From the cell containing the given text, extract its center point as [x, y] coordinate. 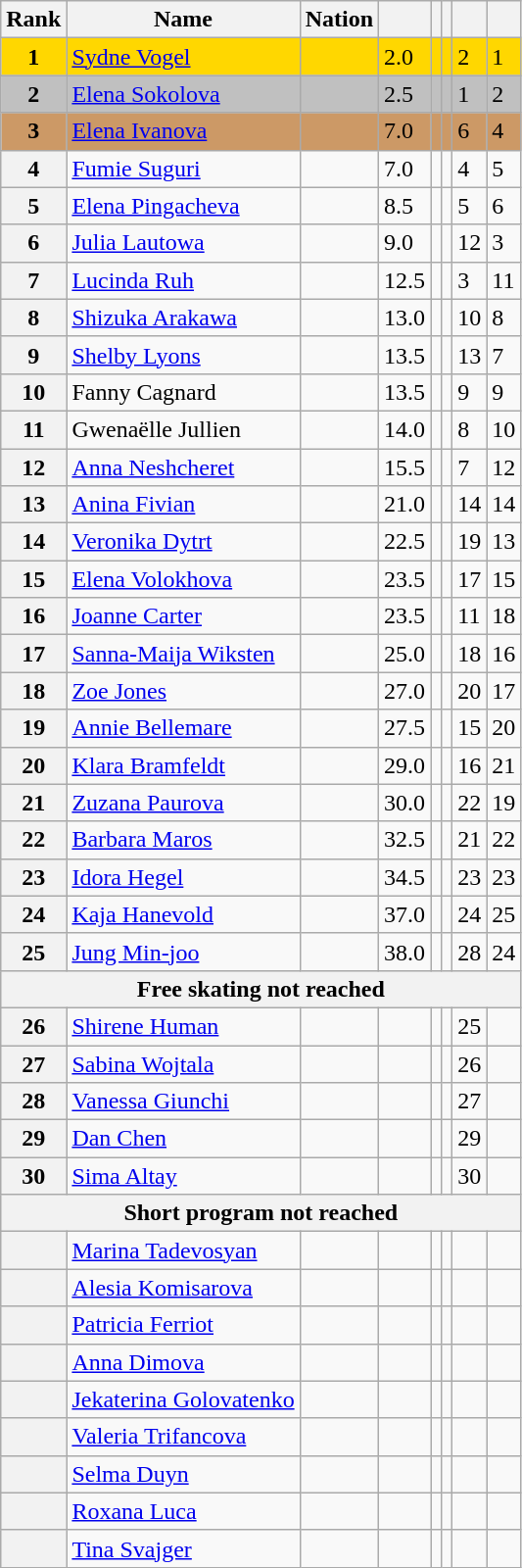
Sima Altay [183, 1176]
8.5 [405, 206]
32.5 [405, 840]
9.0 [405, 243]
29.0 [405, 765]
Fanny Cagnard [183, 392]
Zoe Jones [183, 691]
Jekaterina Golovatenko [183, 1399]
12.5 [405, 280]
Klara Bramfeldt [183, 765]
2.0 [405, 57]
30.0 [405, 803]
Fumie Suguri [183, 169]
Anna Dimova [183, 1362]
38.0 [405, 952]
Name [183, 20]
27.0 [405, 691]
Lucinda Ruh [183, 280]
Elena Pingacheva [183, 206]
25.0 [405, 654]
2.5 [405, 94]
Jung Min-joo [183, 952]
Alesia Komisarova [183, 1288]
Marina Tadevosyan [183, 1250]
Elena Ivanova [183, 131]
Sydne Vogel [183, 57]
Vanessa Giunchi [183, 1102]
15.5 [405, 467]
21.0 [405, 505]
37.0 [405, 914]
Anina Fivian [183, 505]
22.5 [405, 542]
Valeria Trifancova [183, 1437]
Joanne Carter [183, 616]
Shirene Human [183, 1026]
13.0 [405, 318]
Nation [339, 20]
Kaja Hanevold [183, 914]
14.0 [405, 429]
Idora Hegel [183, 877]
Roxana Luca [183, 1511]
Tina Svajger [183, 1548]
Sabina Wojtala [183, 1063]
Veronika Dytrt [183, 542]
Selma Duyn [183, 1474]
Shizuka Arakawa [183, 318]
Elena Volokhova [183, 579]
Shelby Lyons [183, 355]
Elena Sokolova [183, 94]
Zuzana Paurova [183, 803]
Anna Neshcheret [183, 467]
Gwenaëlle Jullien [183, 429]
27.5 [405, 728]
34.5 [405, 877]
Rank [33, 20]
Free skating not reached [261, 989]
Julia Lautowa [183, 243]
Barbara Maros [183, 840]
Dan Chen [183, 1139]
Annie Bellemare [183, 728]
Short program not reached [261, 1213]
Patricia Ferriot [183, 1325]
Sanna-Maija Wiksten [183, 654]
